Provide the (x, y) coordinate of the cell's center where the given text is located.  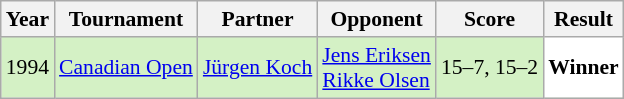
1994 (28, 68)
Year (28, 19)
Result (584, 19)
Canadian Open (126, 68)
Tournament (126, 19)
Score (490, 19)
Partner (258, 19)
Jens Eriksen Rikke Olsen (376, 68)
Opponent (376, 19)
Jürgen Koch (258, 68)
15–7, 15–2 (490, 68)
Winner (584, 68)
